Output the (x, y) coordinate of the center of the cell containing the given text.  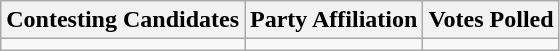
Votes Polled (491, 20)
Contesting Candidates (123, 20)
Party Affiliation (334, 20)
